Return the [x, y] coordinate for the center point of the cell that contains the specified text.  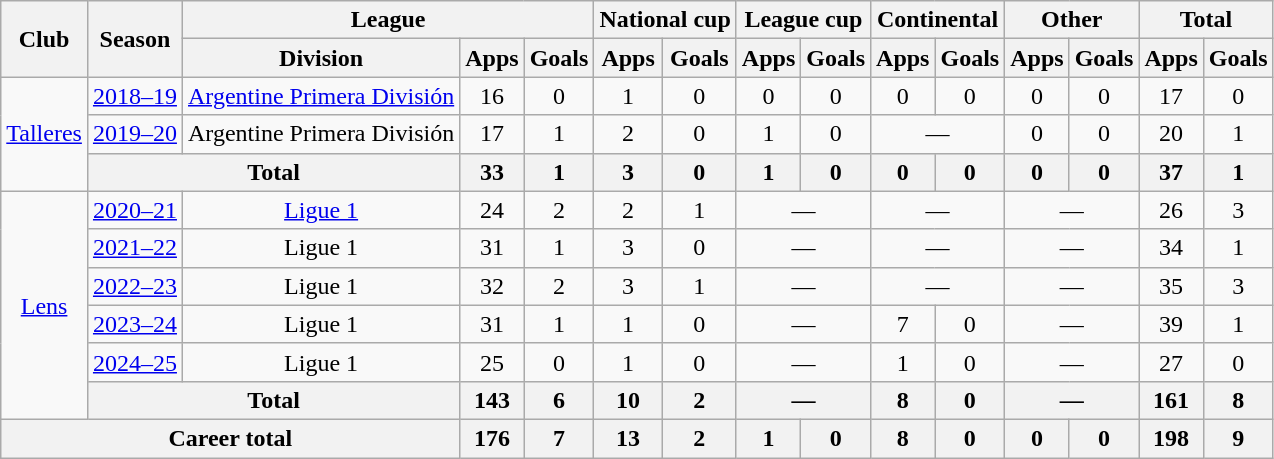
32 [492, 286]
198 [1171, 438]
161 [1171, 400]
2023–24 [134, 324]
Season [134, 39]
25 [492, 362]
16 [492, 96]
League [388, 20]
Club [44, 39]
10 [628, 400]
20 [1171, 134]
34 [1171, 248]
35 [1171, 286]
Lens [44, 305]
24 [492, 210]
League cup [803, 20]
26 [1171, 210]
2018–19 [134, 96]
143 [492, 400]
Talleres [44, 134]
National cup [665, 20]
Career total [230, 438]
Division [320, 58]
27 [1171, 362]
33 [492, 172]
39 [1171, 324]
13 [628, 438]
37 [1171, 172]
Continental [938, 20]
2024–25 [134, 362]
2021–22 [134, 248]
6 [559, 400]
2019–20 [134, 134]
Other [1072, 20]
176 [492, 438]
9 [1238, 438]
2020–21 [134, 210]
2022–23 [134, 286]
